Locate the cell with the specified text and output its [x, y] center coordinate. 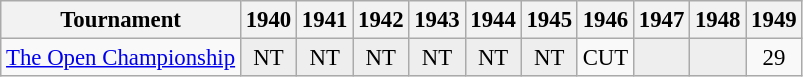
1942 [381, 20]
The Open Championship [121, 58]
1948 [718, 20]
1946 [605, 20]
1949 [774, 20]
CUT [605, 58]
1943 [437, 20]
1940 [268, 20]
1947 [661, 20]
1945 [549, 20]
1944 [493, 20]
29 [774, 58]
Tournament [121, 20]
1941 [325, 20]
